Scan for the cell matching the given text and deliver its [x, y] coordinate at center. 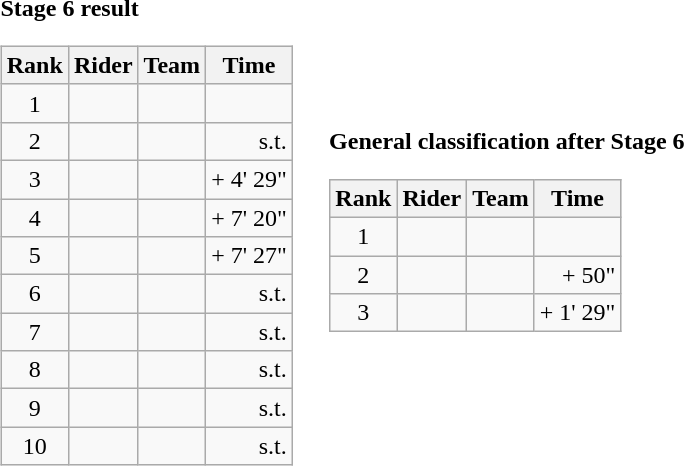
+ 50" [578, 275]
+ 7' 20" [250, 217]
+ 1' 29" [578, 313]
7 [34, 332]
+ 7' 27" [250, 256]
+ 4' 29" [250, 179]
5 [34, 256]
9 [34, 408]
10 [34, 446]
6 [34, 294]
4 [34, 217]
8 [34, 370]
